Scan for the cell matching the given text and deliver its [x, y] coordinate at center. 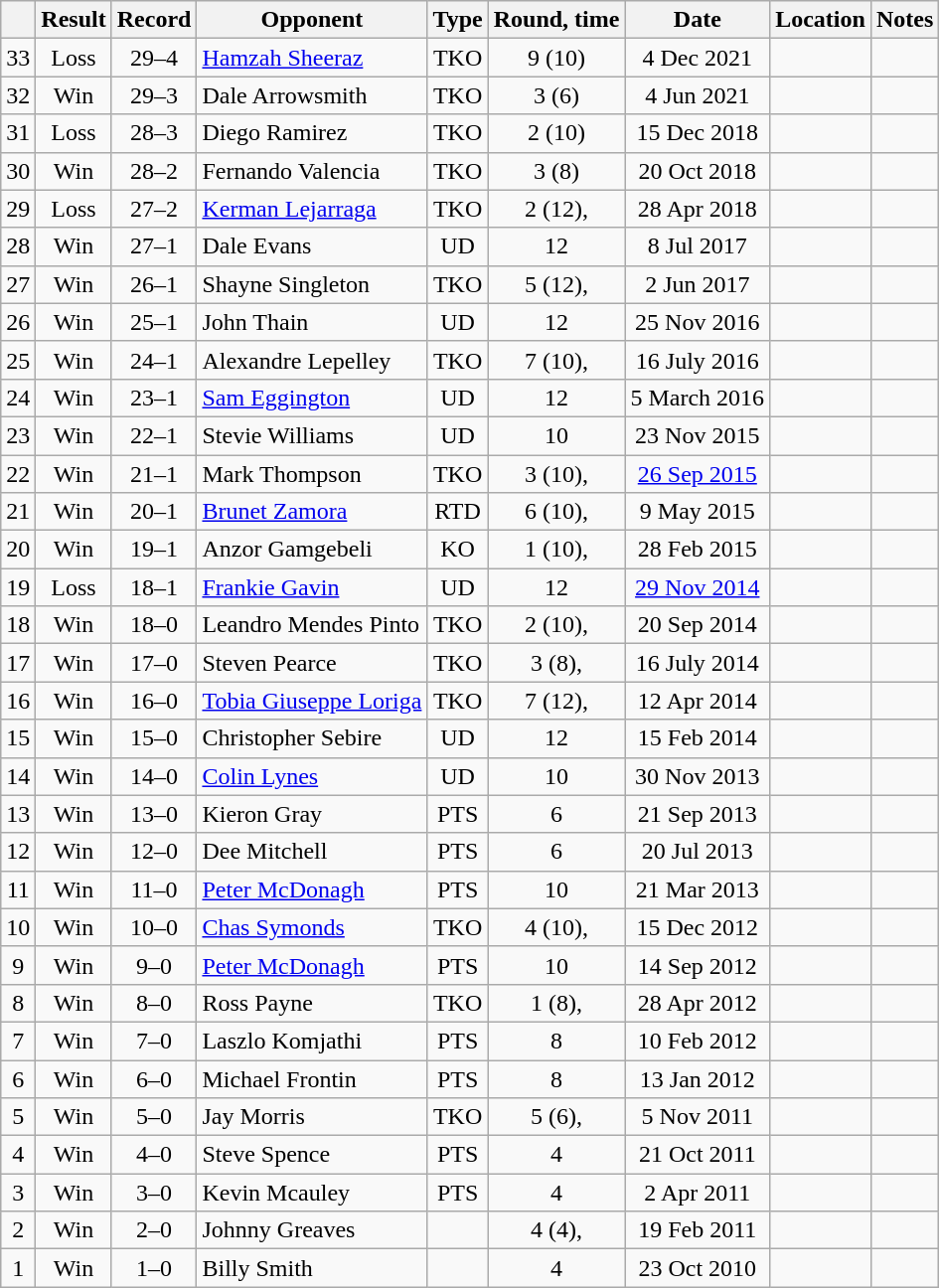
Laszlo Komjathi [312, 1041]
Mark Thompson [312, 474]
Steven Pearce [312, 663]
21 Oct 2011 [698, 1155]
Billy Smith [312, 1268]
Round, time [556, 20]
5 March 2016 [698, 398]
30 [18, 171]
16 [18, 701]
13 [18, 814]
21 Mar 2013 [698, 889]
2 (10) [556, 133]
KO [457, 550]
Opponent [312, 20]
4 Dec 2021 [698, 58]
Hamzah Sheeraz [312, 58]
15 Dec 2012 [698, 927]
Stevie Williams [312, 435]
14 Sep 2012 [698, 965]
4 (4), [556, 1230]
28–3 [154, 133]
26–1 [154, 284]
3 (6) [556, 95]
25 [18, 360]
Dale Evans [312, 246]
20 Jul 2013 [698, 852]
Chas Symonds [312, 927]
10 Feb 2012 [698, 1041]
22 [18, 474]
28–2 [154, 171]
23 Oct 2010 [698, 1268]
7 (12), [556, 701]
15 Dec 2018 [698, 133]
8–0 [154, 1003]
16 July 2014 [698, 663]
28 Feb 2015 [698, 550]
Anzor Gamgebeli [312, 550]
4–0 [154, 1155]
7–0 [154, 1041]
Steve Spence [312, 1155]
5 [18, 1117]
6–0 [154, 1078]
19–1 [154, 550]
Kieron Gray [312, 814]
Dee Mitchell [312, 852]
4 (10), [556, 927]
Leandro Mendes Pinto [312, 625]
Kevin Mcauley [312, 1193]
Result [74, 20]
24–1 [154, 360]
3 (8), [556, 663]
20 Sep 2014 [698, 625]
13 Jan 2012 [698, 1078]
15 [18, 738]
19 Feb 2011 [698, 1230]
9–0 [154, 965]
6 (10), [556, 512]
27–1 [154, 246]
32 [18, 95]
29–3 [154, 95]
11 [18, 889]
Dale Arrowsmith [312, 95]
4 Jun 2021 [698, 95]
5 (6), [556, 1117]
5 Nov 2011 [698, 1117]
29 Nov 2014 [698, 587]
33 [18, 58]
Sam Eggington [312, 398]
17–0 [154, 663]
26 Sep 2015 [698, 474]
1 [18, 1268]
Location [821, 20]
24 [18, 398]
16 July 2016 [698, 360]
27 [18, 284]
Ross Payne [312, 1003]
15–0 [154, 738]
16–0 [154, 701]
Kerman Lejarraga [312, 209]
2 (12), [556, 209]
Frankie Gavin [312, 587]
3 [18, 1193]
Alexandre Lepelley [312, 360]
17 [18, 663]
9 May 2015 [698, 512]
18–0 [154, 625]
Johnny Greaves [312, 1230]
25 Nov 2016 [698, 322]
21 Sep 2013 [698, 814]
2–0 [154, 1230]
19 [18, 587]
18 [18, 625]
3 (8) [556, 171]
13–0 [154, 814]
20–1 [154, 512]
23 [18, 435]
Brunet Zamora [312, 512]
23 Nov 2015 [698, 435]
3 (10), [556, 474]
25–1 [154, 322]
23–1 [154, 398]
30 Nov 2013 [698, 776]
28 Apr 2018 [698, 209]
12 Apr 2014 [698, 701]
29–4 [154, 58]
2 (10), [556, 625]
RTD [457, 512]
1 (10), [556, 550]
14 [18, 776]
28 [18, 246]
Christopher Sebire [312, 738]
Colin Lynes [312, 776]
John Thain [312, 322]
5–0 [154, 1117]
Type [457, 20]
3–0 [154, 1193]
27–2 [154, 209]
11–0 [154, 889]
7 (10), [556, 360]
22–1 [154, 435]
5 (12), [556, 284]
28 Apr 2012 [698, 1003]
2 Apr 2011 [698, 1193]
26 [18, 322]
9 [18, 965]
15 Feb 2014 [698, 738]
21–1 [154, 474]
2 [18, 1230]
1–0 [154, 1268]
Jay Morris [312, 1117]
10–0 [154, 927]
1 (8), [556, 1003]
29 [18, 209]
12–0 [154, 852]
14–0 [154, 776]
Tobia Giuseppe Loriga [312, 701]
20 [18, 550]
31 [18, 133]
Date [698, 20]
Fernando Valencia [312, 171]
2 Jun 2017 [698, 284]
21 [18, 512]
8 Jul 2017 [698, 246]
Shayne Singleton [312, 284]
Notes [904, 20]
Record [154, 20]
Diego Ramirez [312, 133]
Michael Frontin [312, 1078]
7 [18, 1041]
9 (10) [556, 58]
20 Oct 2018 [698, 171]
18–1 [154, 587]
